Extract the [X, Y] coordinate from the center of the cell holding the provided text.  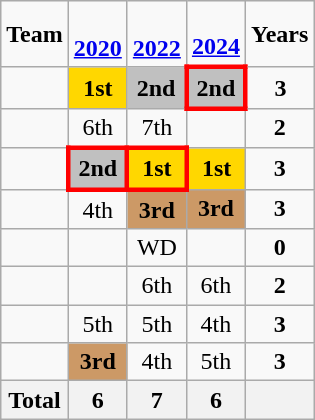
Total [35, 400]
Years [279, 34]
2020 [98, 34]
2022 [156, 34]
Team [35, 34]
WD [156, 248]
7th [156, 128]
7 [156, 400]
2024 [216, 34]
0 [279, 248]
